Provide the (x, y) coordinate of the cell's center where the given text is located.  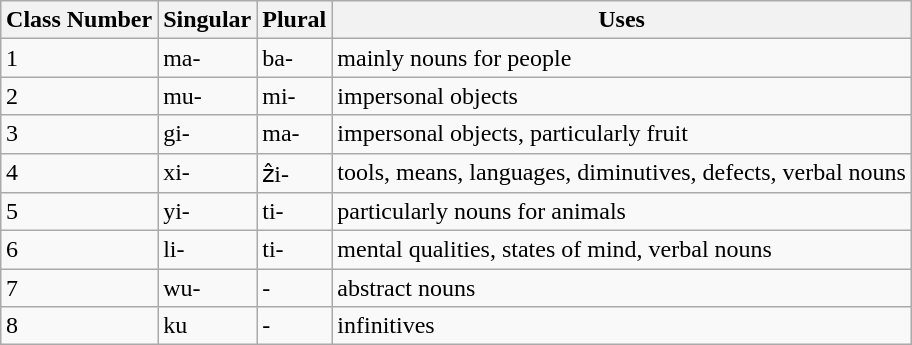
Class Number (80, 20)
Singular (208, 20)
impersonal objects, particularly fruit (622, 134)
8 (80, 326)
mi- (294, 96)
2 (80, 96)
Plural (294, 20)
yi- (208, 212)
3 (80, 134)
mental qualities, states of mind, verbal nouns (622, 250)
mainly nouns for people (622, 58)
impersonal objects (622, 96)
Uses (622, 20)
ba- (294, 58)
wu- (208, 288)
tools, means, languages, diminutives, defects, verbal nouns (622, 173)
infinitives (622, 326)
xi- (208, 173)
ẑi- (294, 173)
mu- (208, 96)
1 (80, 58)
li- (208, 250)
gi- (208, 134)
abstract nouns (622, 288)
5 (80, 212)
particularly nouns for animals (622, 212)
4 (80, 173)
7 (80, 288)
6 (80, 250)
ku (208, 326)
